Return (X, Y) of the center of cell containing provided text 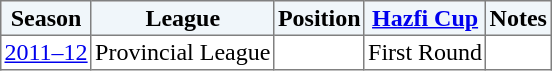
First Round (425, 52)
Season (46, 18)
Position (319, 18)
League (182, 18)
Provincial League (182, 52)
2011–12 (46, 52)
Notes (518, 18)
Hazfi Cup (425, 18)
